Extract the [X, Y] coordinate from the center of the cell holding the provided text.  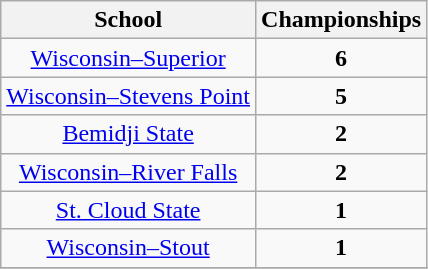
School [128, 20]
6 [342, 58]
Wisconsin–Stevens Point [128, 96]
5 [342, 96]
Wisconsin–Stout [128, 248]
Wisconsin–River Falls [128, 172]
Championships [342, 20]
Bemidji State [128, 134]
St. Cloud State [128, 210]
Wisconsin–Superior [128, 58]
